Find where the given text appears and provide that cell's center as (x, y) coordinate. 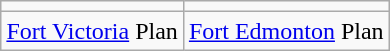
Fort Victoria Plan (92, 31)
Fort Edmonton Plan (286, 31)
